Return the (X, Y) coordinate for the center point of the cell that contains the specified text.  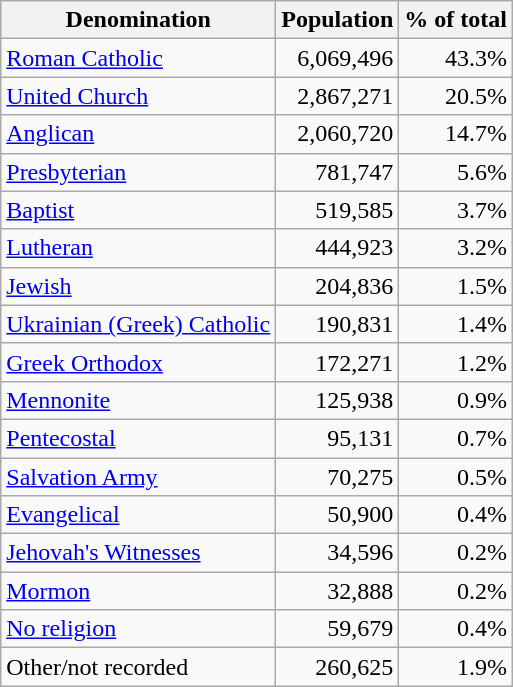
14.7% (456, 134)
781,747 (338, 172)
Presbyterian (138, 172)
Salvation Army (138, 477)
Mennonite (138, 400)
Jewish (138, 286)
20.5% (456, 96)
125,938 (338, 400)
Pentecostal (138, 438)
34,596 (338, 553)
Roman Catholic (138, 58)
190,831 (338, 324)
Lutheran (138, 248)
1.5% (456, 286)
Population (338, 20)
0.7% (456, 438)
172,271 (338, 362)
1.4% (456, 324)
0.5% (456, 477)
Greek Orthodox (138, 362)
3.7% (456, 210)
43.3% (456, 58)
Evangelical (138, 515)
6,069,496 (338, 58)
No religion (138, 629)
204,836 (338, 286)
70,275 (338, 477)
Ukrainian (Greek) Catholic (138, 324)
50,900 (338, 515)
444,923 (338, 248)
1.9% (456, 667)
59,679 (338, 629)
95,131 (338, 438)
% of total (456, 20)
519,585 (338, 210)
5.6% (456, 172)
United Church (138, 96)
Other/not recorded (138, 667)
32,888 (338, 591)
Baptist (138, 210)
Denomination (138, 20)
2,060,720 (338, 134)
3.2% (456, 248)
260,625 (338, 667)
1.2% (456, 362)
2,867,271 (338, 96)
Jehovah's Witnesses (138, 553)
Mormon (138, 591)
0.9% (456, 400)
Anglican (138, 134)
